Identify which cell holds the provided text, then report its (X, Y) central coordinate. 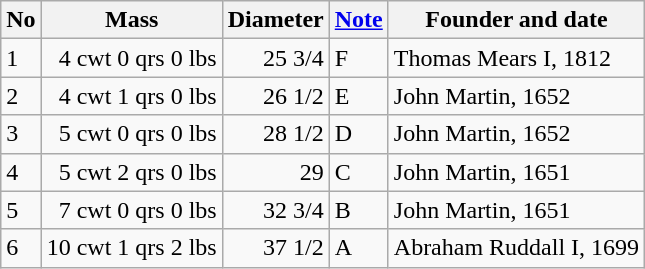
Mass (132, 20)
Abraham Ruddall I, 1699 (516, 248)
26 1/2 (276, 96)
6 (21, 248)
4 (21, 172)
No (21, 20)
5 cwt 2 qrs 0 lbs (132, 172)
29 (276, 172)
32 3/4 (276, 210)
Thomas Mears I, 1812 (516, 58)
4 cwt 1 qrs 0 lbs (132, 96)
28 1/2 (276, 134)
A (358, 248)
37 1/2 (276, 248)
C (358, 172)
7 cwt 0 qrs 0 lbs (132, 210)
4 cwt 0 qrs 0 lbs (132, 58)
10 cwt 1 qrs 2 lbs (132, 248)
D (358, 134)
3 (21, 134)
1 (21, 58)
Note (358, 20)
2 (21, 96)
25 3/4 (276, 58)
5 (21, 210)
Founder and date (516, 20)
F (358, 58)
B (358, 210)
E (358, 96)
5 cwt 0 qrs 0 lbs (132, 134)
Diameter (276, 20)
